Identify which cell holds the provided text, then report its [X, Y] central coordinate. 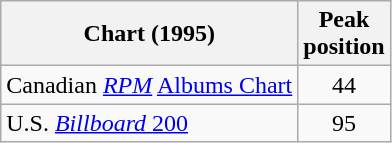
U.S. Billboard 200 [150, 123]
44 [344, 85]
95 [344, 123]
Peakposition [344, 34]
Chart (1995) [150, 34]
Canadian RPM Albums Chart [150, 85]
